Extract the (x, y) coordinate from the center of the cell holding the provided text.  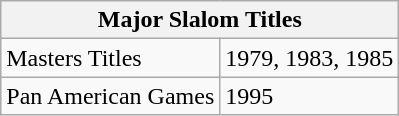
Pan American Games (110, 96)
1995 (310, 96)
Major Slalom Titles (200, 20)
Masters Titles (110, 58)
1979, 1983, 1985 (310, 58)
